Extract the [x, y] coordinate from the center of the cell holding the provided text.  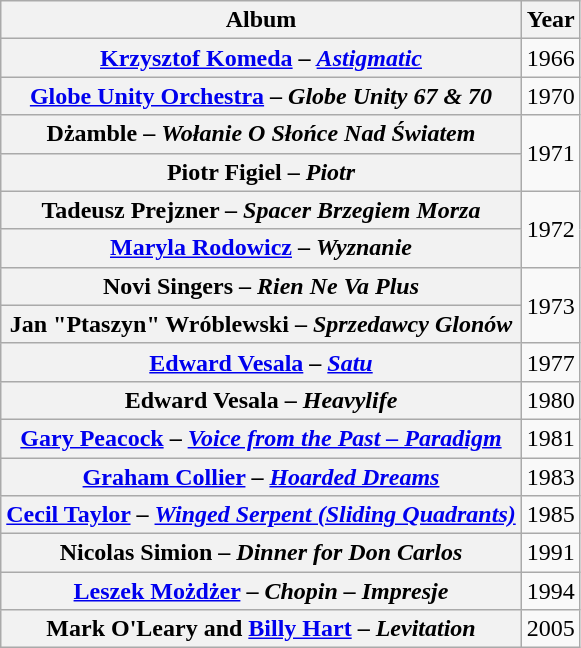
1972 [550, 229]
Graham Collier – Hoarded Dreams [261, 477]
Dżamble – Wołanie O Słońce Nad Światem [261, 134]
1991 [550, 553]
Album [261, 20]
Tadeusz Prejzner – Spacer Brzegiem Morza [261, 210]
1994 [550, 591]
Krzysztof Komeda – Astigmatic [261, 58]
2005 [550, 629]
1971 [550, 153]
Leszek Możdżer – Chopin – Impresje [261, 591]
1983 [550, 477]
Edward Vesala – Satu [261, 362]
Jan "Ptaszyn" Wróblewski – Sprzedawcy Glonów [261, 324]
Gary Peacock – Voice from the Past – Paradigm [261, 438]
1981 [550, 438]
Cecil Taylor – Winged Serpent (Sliding Quadrants) [261, 515]
1977 [550, 362]
Year [550, 20]
1973 [550, 305]
1985 [550, 515]
Nicolas Simion – Dinner for Don Carlos [261, 553]
1966 [550, 58]
Maryla Rodowicz – Wyznanie [261, 248]
Globe Unity Orchestra – Globe Unity 67 & 70 [261, 96]
1980 [550, 400]
1970 [550, 96]
Novi Singers – Rien Ne Va Plus [261, 286]
Piotr Figiel – Piotr [261, 172]
Mark O'Leary and Billy Hart – Levitation [261, 629]
Edward Vesala – Heavylife [261, 400]
